From the cell containing the given text, extract its center point as (X, Y) coordinate. 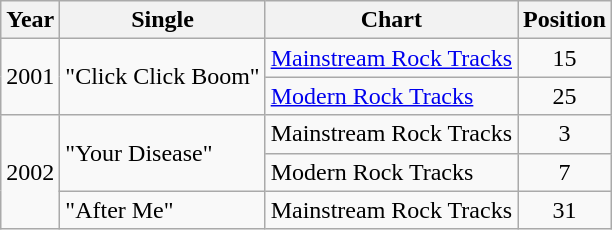
31 (565, 210)
Single (162, 20)
2001 (30, 77)
Chart (391, 20)
Year (30, 20)
"Click Click Boom" (162, 77)
Position (565, 20)
"Your Disease" (162, 153)
2002 (30, 172)
3 (565, 134)
15 (565, 58)
7 (565, 172)
"After Me" (162, 210)
25 (565, 96)
